Return [x, y] of the center of cell containing provided text 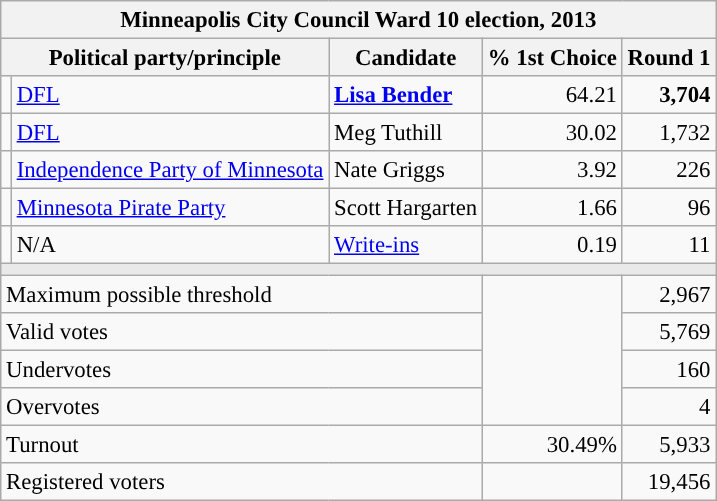
160 [669, 369]
2,967 [669, 294]
30.02 [553, 133]
% 1st Choice [553, 58]
5,933 [669, 444]
Maximum possible threshold [242, 294]
0.19 [553, 245]
Minnesota Pirate Party [170, 208]
Candidate [406, 58]
Independence Party of Minnesota [170, 170]
64.21 [553, 95]
Undervotes [242, 369]
Overvotes [242, 406]
Nate Griggs [406, 170]
1,732 [669, 133]
Meg Tuthill [406, 133]
N/A [170, 245]
Valid votes [242, 331]
1.66 [553, 208]
Lisa Bender [406, 95]
11 [669, 245]
3.92 [553, 170]
5,769 [669, 331]
Write-ins [406, 245]
Political party/principle [165, 58]
30.49% [553, 444]
Minneapolis City Council Ward 10 election, 2013 [358, 20]
19,456 [669, 482]
Registered voters [242, 482]
Round 1 [669, 58]
3,704 [669, 95]
226 [669, 170]
Scott Hargarten [406, 208]
96 [669, 208]
Turnout [242, 444]
4 [669, 406]
